Identify which cell holds the provided text, then report its (x, y) central coordinate. 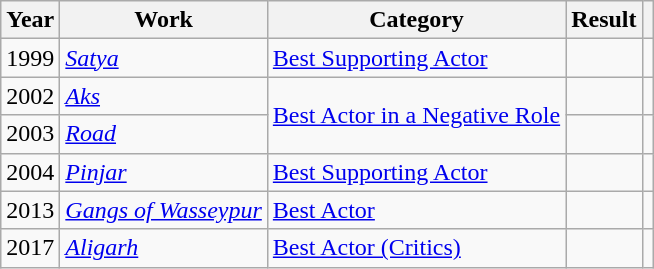
2004 (30, 172)
Gangs of Wasseypur⁣ (164, 210)
Best Actor (Critics)⁣ (416, 248)
Satya⁣ (164, 58)
2017⁣ (30, 248)
Aks⁣ (164, 96)
Best Actor⁣ (416, 210)
Work⁣ (164, 20)
Road⁣ (164, 134)
Result⁣ (604, 20)
2013⁣ (30, 210)
1999 (30, 58)
Pinjar⁣ (164, 172)
Category⁣ (416, 20)
Aligarh⁣ (164, 248)
2002⁣ (30, 96)
Year⁣ (30, 20)
Best Actor in a Negative Role⁣ (416, 115)
2003⁣ (30, 134)
